Output the (X, Y) coordinate of the center of the cell containing the given text.  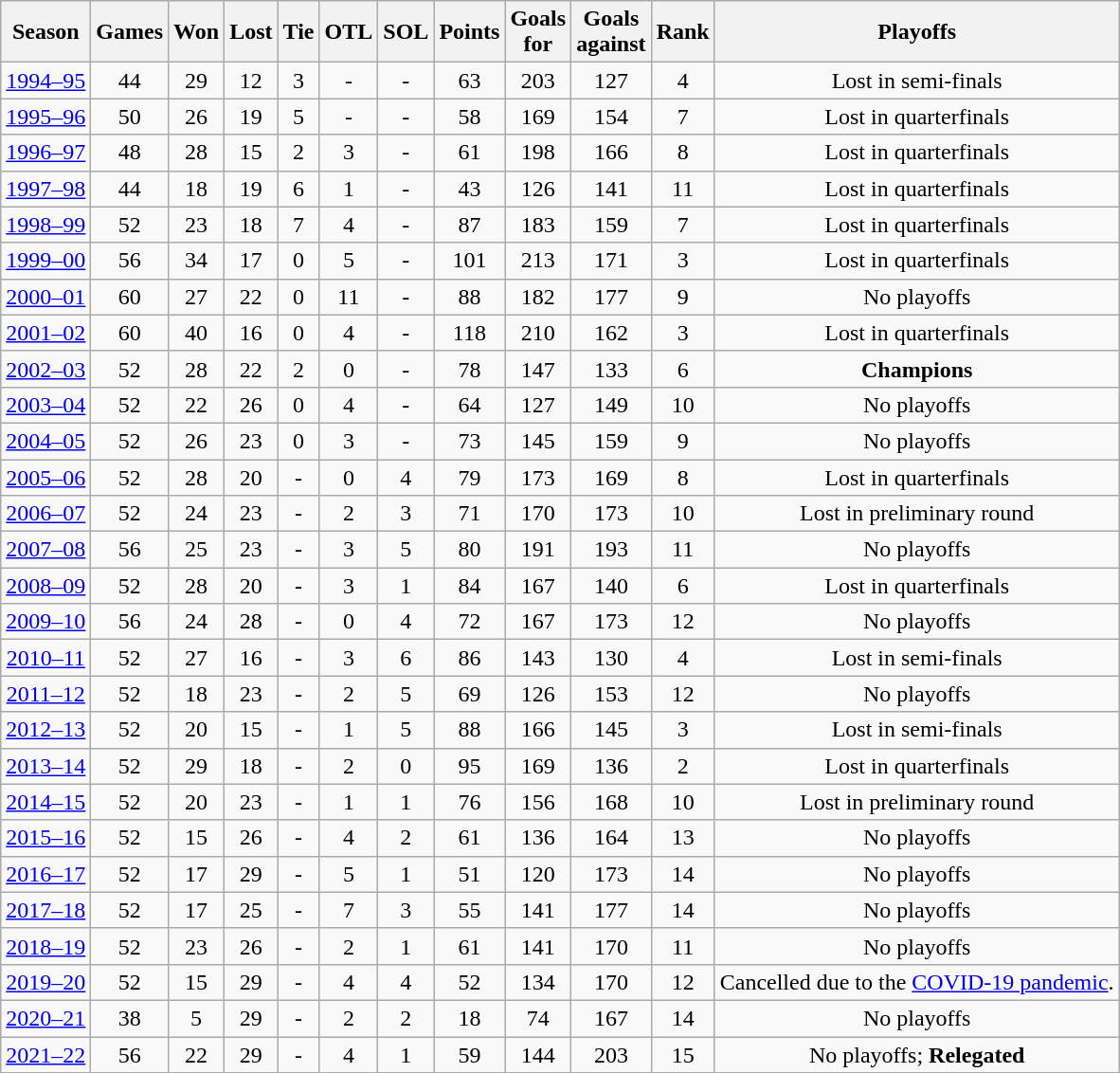
153 (611, 694)
58 (470, 117)
1995–96 (45, 117)
134 (538, 982)
2009–10 (45, 622)
13 (682, 838)
48 (130, 153)
OTL (349, 32)
2003–04 (45, 405)
55 (470, 910)
95 (470, 766)
182 (538, 297)
38 (130, 1018)
1998–99 (45, 225)
1996–97 (45, 153)
156 (538, 802)
130 (611, 658)
2016–17 (45, 874)
SOL (406, 32)
2018–19 (45, 946)
2007–08 (45, 550)
64 (470, 405)
2020–21 (45, 1018)
43 (470, 189)
2000–01 (45, 297)
80 (470, 550)
79 (470, 477)
Champions (917, 369)
168 (611, 802)
198 (538, 153)
2010–11 (45, 658)
78 (470, 369)
120 (538, 874)
1999–00 (45, 261)
171 (611, 261)
73 (470, 441)
51 (470, 874)
149 (611, 405)
84 (470, 586)
101 (470, 261)
Tie (298, 32)
2011–12 (45, 694)
72 (470, 622)
147 (538, 369)
143 (538, 658)
164 (611, 838)
144 (538, 1055)
Cancelled due to the COVID-19 pandemic. (917, 982)
2006–07 (45, 514)
1997–98 (45, 189)
86 (470, 658)
2015–16 (45, 838)
140 (611, 586)
2019–20 (45, 982)
2021–22 (45, 1055)
Goalsfor (538, 32)
210 (538, 333)
2017–18 (45, 910)
40 (197, 333)
2004–05 (45, 441)
69 (470, 694)
No playoffs; Relegated (917, 1055)
Games (130, 32)
193 (611, 550)
2005–06 (45, 477)
87 (470, 225)
118 (470, 333)
2001–02 (45, 333)
59 (470, 1055)
162 (611, 333)
Season (45, 32)
Points (470, 32)
1994–95 (45, 81)
Lost (251, 32)
2002–03 (45, 369)
Won (197, 32)
191 (538, 550)
63 (470, 81)
71 (470, 514)
76 (470, 802)
34 (197, 261)
2013–14 (45, 766)
133 (611, 369)
2012–13 (45, 730)
Playoffs (917, 32)
74 (538, 1018)
2014–15 (45, 802)
2008–09 (45, 586)
Goalsagainst (611, 32)
183 (538, 225)
213 (538, 261)
Rank (682, 32)
50 (130, 117)
154 (611, 117)
